Provide the [X, Y] coordinate of the cell's center where the given text is located.  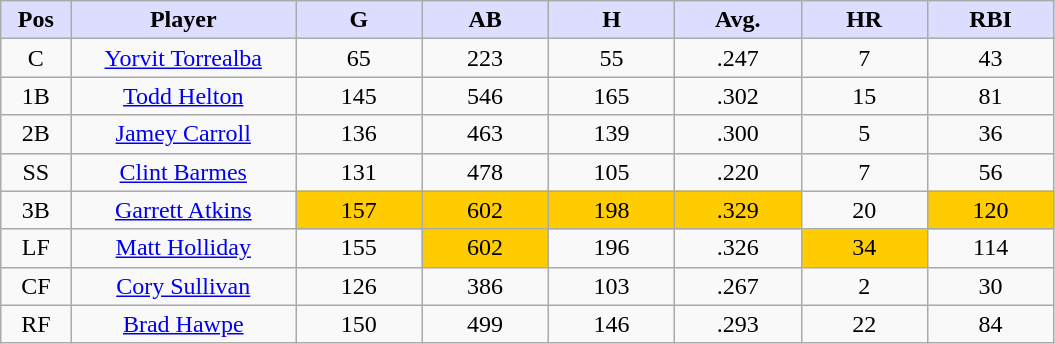
Yorvit Torrealba [184, 58]
56 [990, 172]
114 [990, 248]
126 [359, 286]
CF [36, 286]
Todd Helton [184, 96]
Player [184, 20]
386 [485, 286]
139 [611, 134]
H [611, 20]
55 [611, 58]
478 [485, 172]
1B [36, 96]
165 [611, 96]
G [359, 20]
.329 [738, 210]
105 [611, 172]
RBI [990, 20]
.220 [738, 172]
Avg. [738, 20]
AB [485, 20]
5 [864, 134]
Brad Hawpe [184, 324]
145 [359, 96]
196 [611, 248]
463 [485, 134]
36 [990, 134]
223 [485, 58]
43 [990, 58]
198 [611, 210]
136 [359, 134]
.326 [738, 248]
Cory Sullivan [184, 286]
120 [990, 210]
3B [36, 210]
Jamey Carroll [184, 134]
22 [864, 324]
C [36, 58]
15 [864, 96]
30 [990, 286]
Garrett Atkins [184, 210]
.247 [738, 58]
65 [359, 58]
LF [36, 248]
155 [359, 248]
Pos [36, 20]
SS [36, 172]
2 [864, 286]
RF [36, 324]
157 [359, 210]
.300 [738, 134]
.302 [738, 96]
34 [864, 248]
20 [864, 210]
81 [990, 96]
546 [485, 96]
146 [611, 324]
499 [485, 324]
HR [864, 20]
131 [359, 172]
84 [990, 324]
.293 [738, 324]
2B [36, 134]
150 [359, 324]
Clint Barmes [184, 172]
103 [611, 286]
.267 [738, 286]
Matt Holliday [184, 248]
